Search for the cell housing the specified text and yield its [x, y] center coordinate. 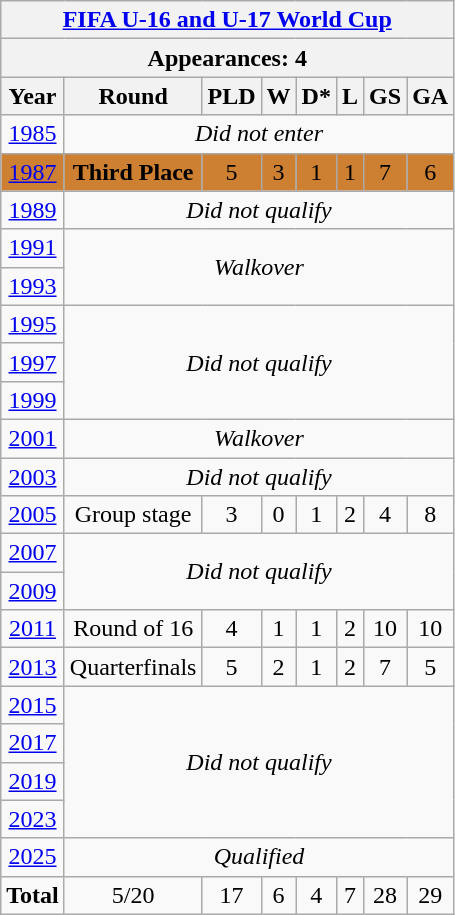
L [350, 96]
Round of 16 [133, 629]
2011 [33, 629]
1989 [33, 210]
1991 [33, 248]
1995 [33, 324]
W [278, 96]
FIFA U-16 and U-17 World Cup [228, 20]
Qualified [258, 857]
2007 [33, 553]
1999 [33, 400]
17 [232, 895]
1985 [33, 134]
PLD [232, 96]
0 [278, 515]
Appearances: 4 [228, 58]
2015 [33, 705]
D* [316, 96]
8 [430, 515]
5/20 [133, 895]
2023 [33, 819]
2017 [33, 743]
28 [386, 895]
2019 [33, 781]
2005 [33, 515]
29 [430, 895]
GA [430, 96]
Round [133, 96]
2001 [33, 438]
2025 [33, 857]
1997 [33, 362]
Quarterfinals [133, 667]
2013 [33, 667]
Did not enter [258, 134]
GS [386, 96]
Year [33, 96]
2003 [33, 477]
Total [33, 895]
2009 [33, 591]
Group stage [133, 515]
1987 [33, 172]
Third Place [133, 172]
1993 [33, 286]
